Capture the cell that displays the provided text and extract its (x, y) central coordinate. 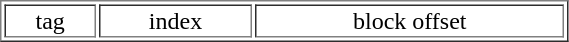
index (176, 20)
tag (50, 20)
block offset (410, 20)
